Search for the cell housing the specified text and yield its [X, Y] center coordinate. 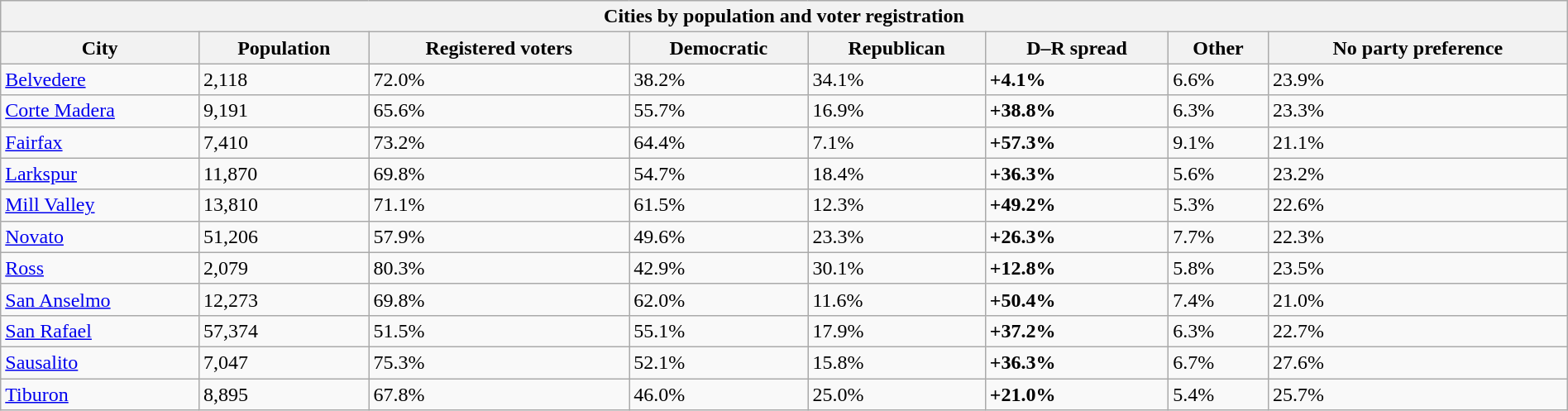
6.7% [1219, 362]
Novato [100, 237]
Ross [100, 268]
9.1% [1219, 142]
5.6% [1219, 174]
Belvedere [100, 79]
+4.1% [1077, 79]
2,118 [284, 79]
6.6% [1219, 79]
46.0% [719, 394]
38.2% [719, 79]
65.6% [500, 111]
55.1% [719, 331]
22.7% [1417, 331]
Corte Madera [100, 111]
61.5% [719, 205]
54.7% [719, 174]
+50.4% [1077, 299]
21.0% [1417, 299]
18.4% [896, 174]
30.1% [896, 268]
5.3% [1219, 205]
City [100, 48]
25.0% [896, 394]
11,870 [284, 174]
5.8% [1219, 268]
12,273 [284, 299]
25.7% [1417, 394]
64.4% [719, 142]
Republican [896, 48]
34.1% [896, 79]
Cities by population and voter registration [784, 17]
55.7% [719, 111]
7.1% [896, 142]
+57.3% [1077, 142]
+49.2% [1077, 205]
Tiburon [100, 394]
Fairfax [100, 142]
+26.3% [1077, 237]
7,410 [284, 142]
San Anselmo [100, 299]
+38.8% [1077, 111]
23.5% [1417, 268]
Democratic [719, 48]
17.9% [896, 331]
11.6% [896, 299]
12.3% [896, 205]
+12.8% [1077, 268]
57,374 [284, 331]
57.9% [500, 237]
Other [1219, 48]
51.5% [500, 331]
5.4% [1219, 394]
72.0% [500, 79]
7,047 [284, 362]
D–R spread [1077, 48]
62.0% [719, 299]
No party preference [1417, 48]
80.3% [500, 268]
Sausalito [100, 362]
42.9% [719, 268]
22.3% [1417, 237]
49.6% [719, 237]
52.1% [719, 362]
2,079 [284, 268]
+21.0% [1077, 394]
7.4% [1219, 299]
16.9% [896, 111]
51,206 [284, 237]
23.2% [1417, 174]
27.6% [1417, 362]
Population [284, 48]
Mill Valley [100, 205]
23.9% [1417, 79]
73.2% [500, 142]
71.1% [500, 205]
+37.2% [1077, 331]
Registered voters [500, 48]
8,895 [284, 394]
7.7% [1219, 237]
22.6% [1417, 205]
9,191 [284, 111]
San Rafael [100, 331]
15.8% [896, 362]
75.3% [500, 362]
67.8% [500, 394]
21.1% [1417, 142]
Larkspur [100, 174]
13,810 [284, 205]
